Extract the [x, y] coordinate from the center of the cell holding the provided text.  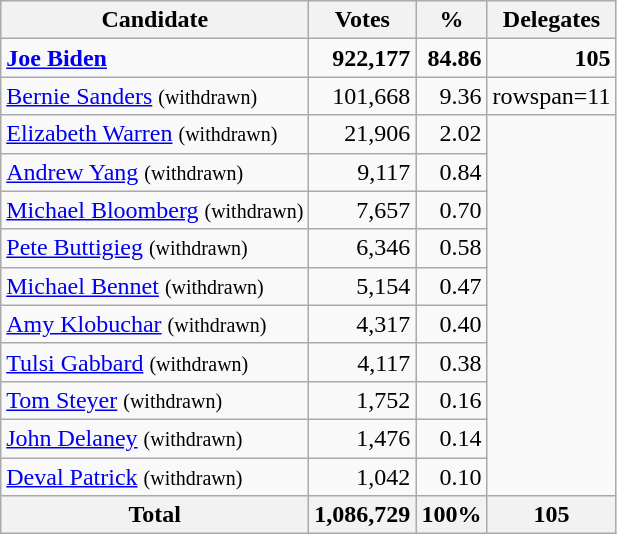
0.47 [452, 286]
100% [452, 515]
5,154 [362, 286]
0.10 [452, 477]
4,117 [362, 362]
9.36 [452, 96]
Michael Bloomberg (withdrawn) [155, 210]
Votes [362, 20]
84.86 [452, 58]
101,668 [362, 96]
Pete Buttigieg (withdrawn) [155, 248]
21,906 [362, 134]
7,657 [362, 210]
% [452, 20]
Total [155, 515]
0.70 [452, 210]
1,476 [362, 438]
Candidate [155, 20]
Joe Biden [155, 58]
Tom Steyer (withdrawn) [155, 400]
0.40 [452, 324]
1,752 [362, 400]
Deval Patrick (withdrawn) [155, 477]
Bernie Sanders (withdrawn) [155, 96]
Andrew Yang (withdrawn) [155, 172]
0.58 [452, 248]
4,317 [362, 324]
0.14 [452, 438]
0.84 [452, 172]
2.02 [452, 134]
Delegates [552, 20]
1,042 [362, 477]
Elizabeth Warren (withdrawn) [155, 134]
Amy Klobuchar (withdrawn) [155, 324]
1,086,729 [362, 515]
Michael Bennet (withdrawn) [155, 286]
9,117 [362, 172]
John Delaney (withdrawn) [155, 438]
0.16 [452, 400]
rowspan=11 [552, 96]
0.38 [452, 362]
6,346 [362, 248]
Tulsi Gabbard (withdrawn) [155, 362]
922,177 [362, 58]
